Scan for the cell matching the given text and deliver its [X, Y] coordinate at center. 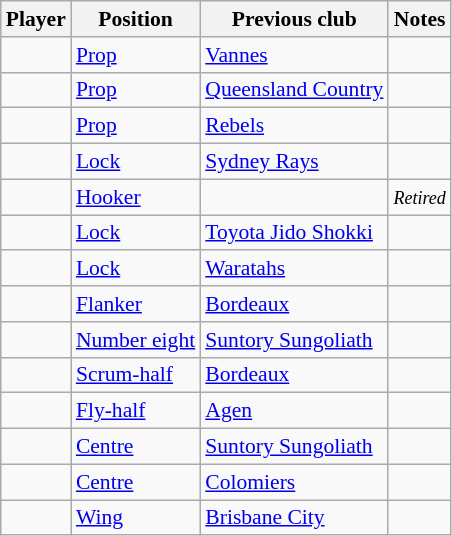
Flanker [136, 304]
Fly-half [136, 411]
Notes [419, 19]
Sydney Rays [294, 162]
Toyota Jido Shokki [294, 233]
Brisbane City [294, 518]
Previous club [294, 19]
Player [36, 19]
Scrum-half [136, 375]
Retired [419, 197]
Wing [136, 518]
Queensland Country [294, 90]
Number eight [136, 340]
Agen [294, 411]
Waratahs [294, 269]
Hooker [136, 197]
Position [136, 19]
Rebels [294, 126]
Vannes [294, 55]
Colomiers [294, 482]
